Capture the cell that displays the provided text and extract its (x, y) central coordinate. 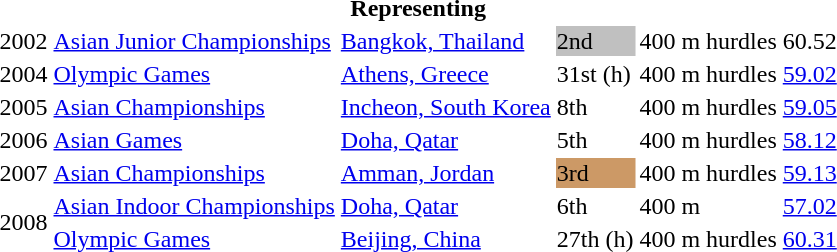
Asian Junior Championships (194, 41)
2nd (595, 41)
Athens, Greece (446, 74)
Asian Games (194, 140)
Amman, Jordan (446, 173)
Bangkok, Thailand (446, 41)
5th (595, 140)
Asian Indoor Championships (194, 206)
400 m (708, 206)
8th (595, 107)
31st (h) (595, 74)
Olympic Games (194, 74)
Incheon, South Korea (446, 107)
6th (595, 206)
3rd (595, 173)
